For the text-containing cell, return its midpoint in (x, y) coordinate format. 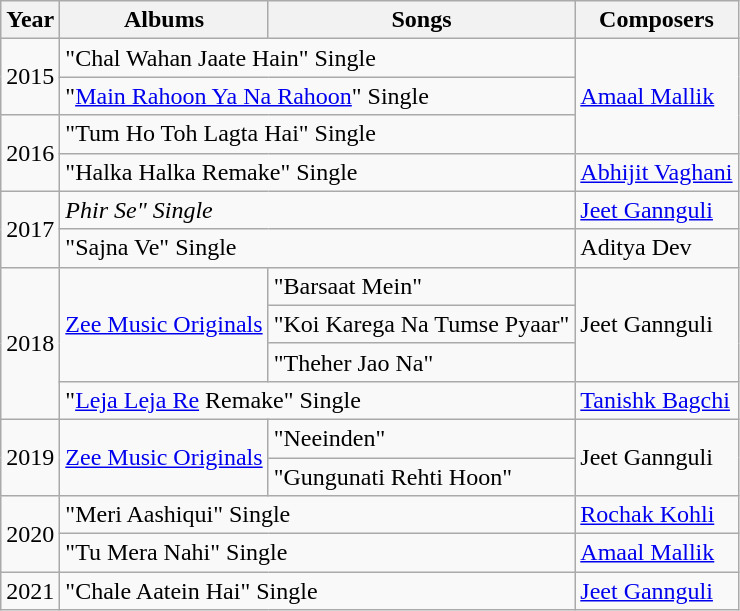
"Barsaat Mein" (422, 286)
Tanishk Bagchi (656, 400)
Rochak Kohli (656, 515)
Abhijit Vaghani (656, 172)
"Halka Halka Remake" Single (318, 172)
"Theher Jao Na" (422, 362)
Songs (422, 20)
Composers (656, 20)
"Neeinden" (422, 438)
"Tum Ho Toh Lagta Hai" Single (318, 134)
"Chal Wahan Jaate Hain" Single (318, 58)
"Meri Aashiqui" Single (318, 515)
"Sajna Ve" Single (318, 248)
"Chale Aatein Hai" Single (318, 591)
2020 (30, 534)
"Koi Karega Na Tumse Pyaar" (422, 324)
"Leja Leja Re Remake" Single (318, 400)
"Main Rahoon Ya Na Rahoon" Single (318, 96)
Albums (164, 20)
2018 (30, 343)
Year (30, 20)
Phir Se" Single (318, 210)
"Tu Mera Nahi" Single (318, 553)
Aditya Dev (656, 248)
2019 (30, 457)
2017 (30, 229)
2015 (30, 77)
2016 (30, 153)
"Gungunati Rehti Hoon" (422, 477)
2021 (30, 591)
